For the text-containing cell, return its midpoint in (X, Y) coordinate format. 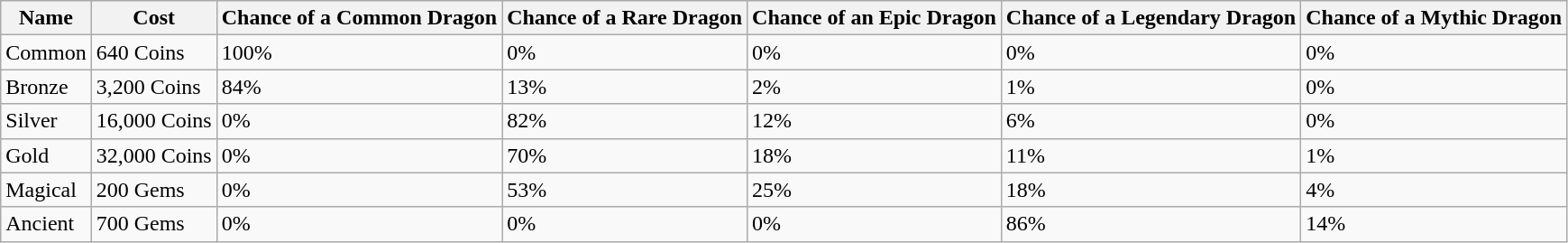
32,000 Coins (153, 155)
53% (625, 190)
3,200 Coins (153, 87)
640 Coins (153, 52)
Chance of a Rare Dragon (625, 18)
Gold (46, 155)
Common (46, 52)
100% (359, 52)
Chance of a Legendary Dragon (1151, 18)
25% (875, 190)
Cost (153, 18)
Chance of a Common Dragon (359, 18)
12% (875, 121)
2% (875, 87)
82% (625, 121)
Chance of a Mythic Dragon (1434, 18)
700 Gems (153, 224)
Name (46, 18)
84% (359, 87)
14% (1434, 224)
16,000 Coins (153, 121)
Magical (46, 190)
200 Gems (153, 190)
4% (1434, 190)
6% (1151, 121)
Chance of an Epic Dragon (875, 18)
86% (1151, 224)
Bronze (46, 87)
Silver (46, 121)
13% (625, 87)
70% (625, 155)
11% (1151, 155)
Ancient (46, 224)
